Return (x, y) of the center of cell containing provided text 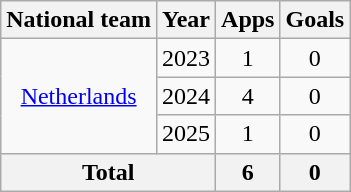
Year (186, 20)
National team (79, 20)
2024 (186, 96)
4 (248, 96)
Goals (315, 20)
Apps (248, 20)
6 (248, 172)
2025 (186, 134)
2023 (186, 58)
Total (108, 172)
Netherlands (79, 96)
